Output the (x, y) coordinate of the center of the cell containing the given text.  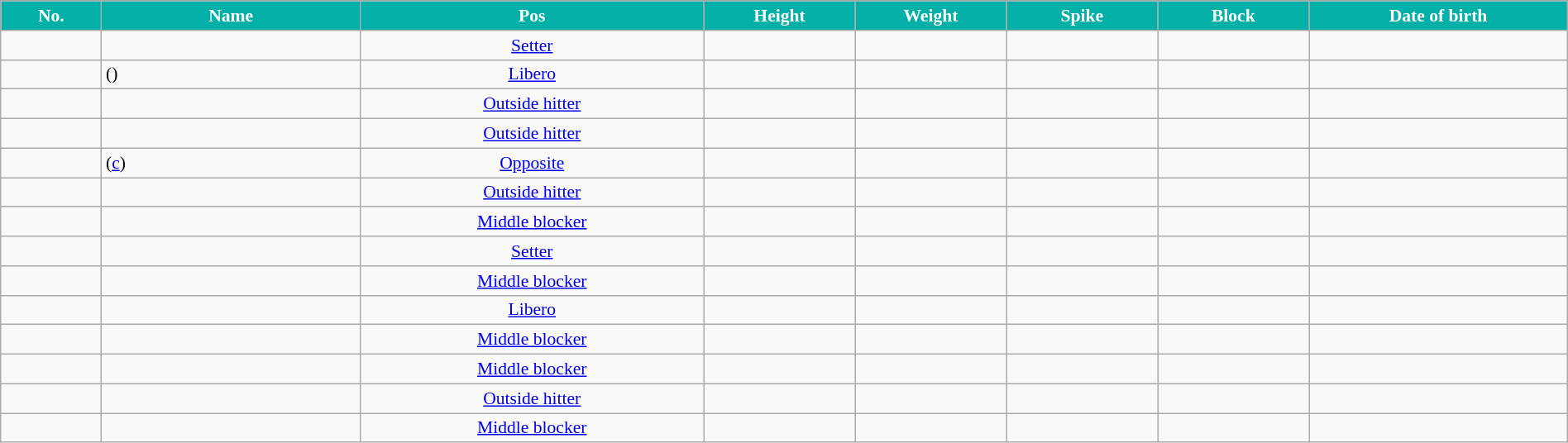
Block (1234, 16)
Weight (931, 16)
Pos (532, 16)
(c) (232, 163)
Height (779, 16)
Name (232, 16)
Opposite (532, 163)
Date of birth (1439, 16)
Spike (1082, 16)
No. (51, 16)
() (232, 74)
